Scan for the cell matching the given text and deliver its [x, y] coordinate at center. 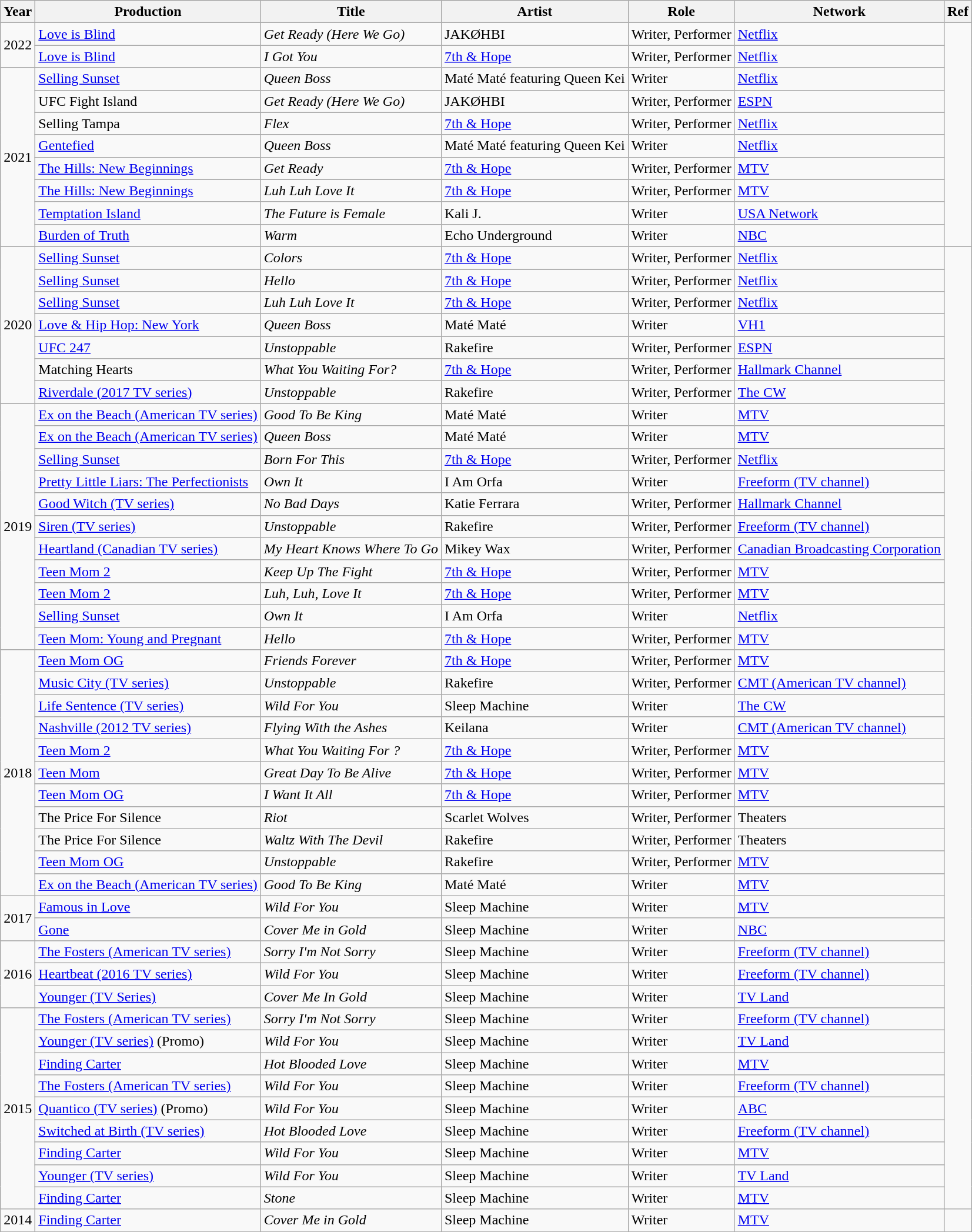
Ref [957, 12]
Keilana [535, 728]
2015 [18, 1109]
Canadian Broadcasting Corporation [839, 549]
Music City (TV series) [148, 683]
Katie Ferrara [535, 504]
USA Network [839, 213]
Cover Me In Gold [350, 997]
No Bad Days [350, 504]
The Future is Female [350, 213]
Warm [350, 235]
Title [350, 12]
Matching Hearts [148, 370]
Pretty Little Liars: The Perfectionists [148, 482]
2018 [18, 773]
Colors [350, 258]
Great Day To Be Alive [350, 773]
Love & Hip Hop: New York [148, 325]
Siren (TV series) [148, 526]
2019 [18, 527]
Production [148, 12]
Teen Mom [148, 773]
Burden of Truth [148, 235]
2020 [18, 325]
What You Waiting For ? [350, 750]
2014 [18, 1220]
Stone [350, 1198]
Riot [350, 817]
Nashville (2012 TV series) [148, 728]
Flex [350, 123]
Selling Tampa [148, 123]
Gentefied [148, 146]
2016 [18, 974]
Mikey Wax [535, 549]
Teen Mom: Young and Pregnant [148, 638]
Quantico (TV series) (Promo) [148, 1109]
Good Witch (TV series) [148, 504]
ABC [839, 1109]
Network [839, 12]
I Want It All [350, 795]
Younger (TV series) [148, 1176]
Life Sentence (TV series) [148, 706]
Echo Underground [535, 235]
Younger (TV Series) [148, 997]
Switched at Birth (TV series) [148, 1131]
Get Ready [350, 168]
2017 [18, 918]
I Got You [350, 56]
Gone [148, 929]
Role [681, 12]
Heartbeat (2016 TV series) [148, 974]
2022 [18, 45]
VH1 [839, 325]
Keep Up The Fight [350, 571]
2021 [18, 157]
Younger (TV series) (Promo) [148, 1041]
Flying With the Ashes [350, 728]
Kali J. [535, 213]
Scarlet Wolves [535, 817]
Year [18, 12]
Born For This [350, 459]
Famous in Love [148, 907]
Luh, Luh, Love It [350, 593]
Friends Forever [350, 661]
Heartland (Canadian TV series) [148, 549]
What You Waiting For? [350, 370]
Temptation Island [148, 213]
My Heart Knows Where To Go [350, 549]
UFC 247 [148, 348]
Riverdale (2017 TV series) [148, 392]
UFC Fight Island [148, 101]
Waltz With The Devil [350, 840]
Artist [535, 12]
